Output the [x, y] coordinate of the center of the cell containing the given text.  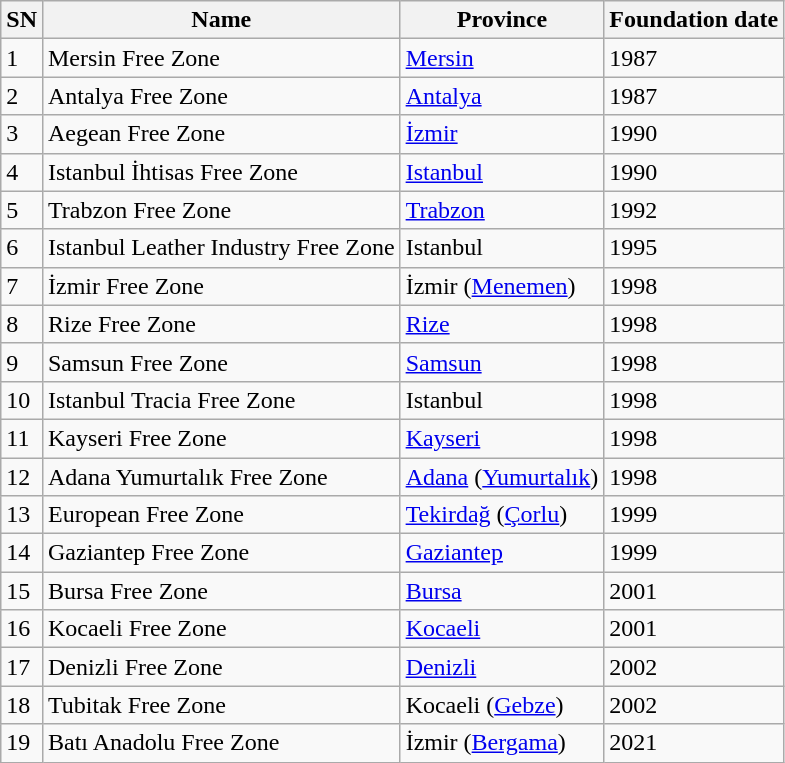
Batı Anadolu Free Zone [221, 743]
11 [22, 438]
İzmir (Menemen) [502, 286]
European Free Zone [221, 515]
16 [22, 629]
1 [22, 58]
İzmir (Bergama) [502, 743]
14 [22, 553]
Adana Yumurtalık Free Zone [221, 477]
Kayseri Free Zone [221, 438]
12 [22, 477]
Mersin [502, 58]
7 [22, 286]
Adana (Yumurtalık) [502, 477]
Tubitak Free Zone [221, 705]
17 [22, 667]
Rize Free Zone [221, 324]
10 [22, 400]
Kocaeli [502, 629]
18 [22, 705]
15 [22, 591]
Istanbul Leather Industry Free Zone [221, 248]
Gaziantep [502, 553]
1995 [694, 248]
Bursa [502, 591]
Antalya Free Zone [221, 96]
Aegean Free Zone [221, 134]
Name [221, 20]
Samsun [502, 362]
8 [22, 324]
Trabzon [502, 210]
Denizli Free Zone [221, 667]
Mersin Free Zone [221, 58]
İzmir Free Zone [221, 286]
13 [22, 515]
Kocaeli (Gebze) [502, 705]
Rize [502, 324]
6 [22, 248]
Denizli [502, 667]
SN [22, 20]
3 [22, 134]
5 [22, 210]
Gaziantep Free Zone [221, 553]
Trabzon Free Zone [221, 210]
Antalya [502, 96]
Tekirdağ (Çorlu) [502, 515]
2021 [694, 743]
Samsun Free Zone [221, 362]
Istanbul Tracia Free Zone [221, 400]
2 [22, 96]
Kocaeli Free Zone [221, 629]
Foundation date [694, 20]
Istanbul İhtisas Free Zone [221, 172]
4 [22, 172]
1992 [694, 210]
Bursa Free Zone [221, 591]
Kayseri [502, 438]
19 [22, 743]
İzmir [502, 134]
9 [22, 362]
Province [502, 20]
